Find where the given text appears and provide that cell's center as [X, Y] coordinate. 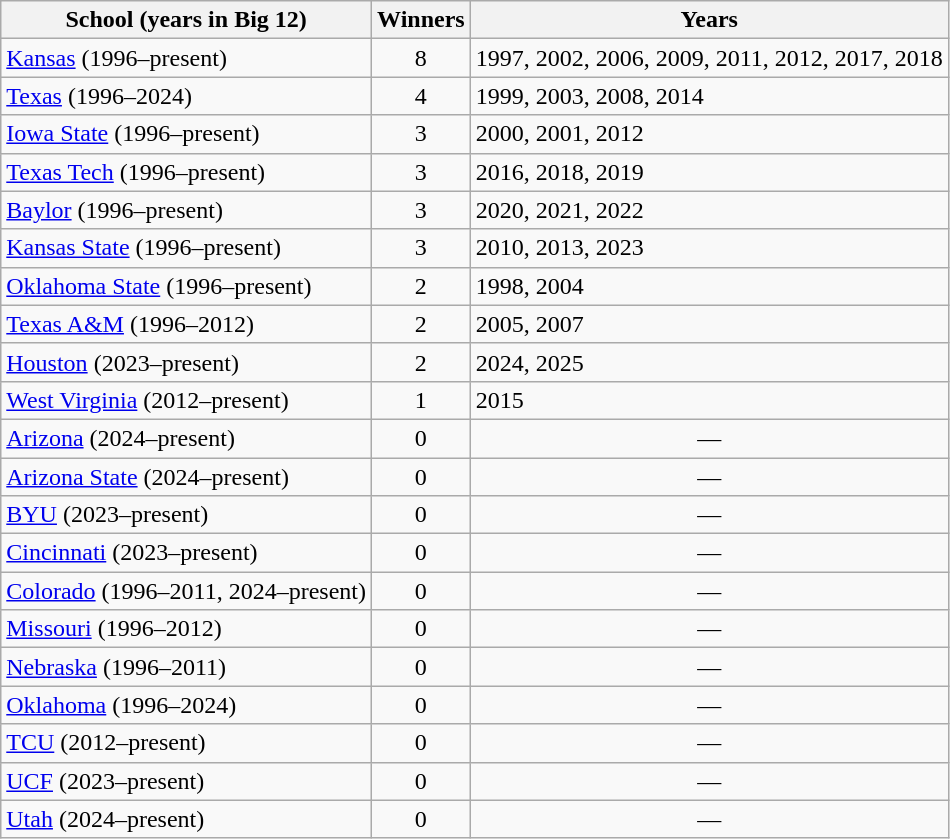
8 [422, 58]
Nebraska (1996–2011) [186, 667]
1 [422, 400]
Houston (2023–present) [186, 362]
1998, 2004 [709, 286]
Iowa State (1996–present) [186, 134]
Baylor (1996–present) [186, 210]
Arizona State (2024–present) [186, 477]
Texas A&M (1996–2012) [186, 324]
4 [422, 96]
2024, 2025 [709, 362]
Years [709, 20]
Texas Tech (1996–present) [186, 172]
1999, 2003, 2008, 2014 [709, 96]
West Virginia (2012–present) [186, 400]
2016, 2018, 2019 [709, 172]
Oklahoma State (1996–present) [186, 286]
Winners [422, 20]
UCF (2023–present) [186, 781]
Arizona (2024–present) [186, 438]
Utah (2024–present) [186, 819]
1997, 2002, 2006, 2009, 2011, 2012, 2017, 2018 [709, 58]
Colorado (1996–2011, 2024–present) [186, 591]
Kansas State (1996–present) [186, 248]
School (years in Big 12) [186, 20]
2015 [709, 400]
Cincinnati (2023–present) [186, 553]
Kansas (1996–present) [186, 58]
Texas (1996–2024) [186, 96]
TCU (2012–present) [186, 743]
Missouri (1996–2012) [186, 629]
BYU (2023–present) [186, 515]
2010, 2013, 2023 [709, 248]
Oklahoma (1996–2024) [186, 705]
2020, 2021, 2022 [709, 210]
2000, 2001, 2012 [709, 134]
2005, 2007 [709, 324]
